From the cell containing the given text, extract its center point as [x, y] coordinate. 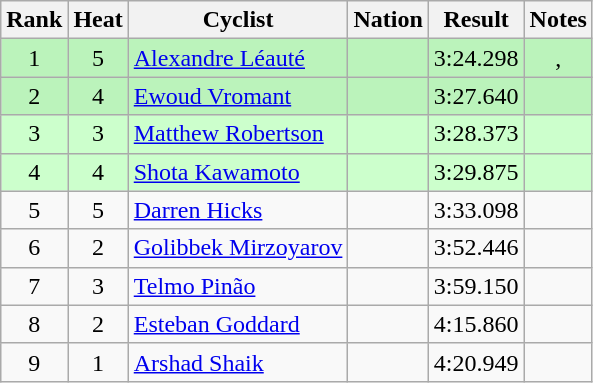
Alexandre Léauté [238, 58]
Cyclist [238, 20]
Darren Hicks [238, 210]
3:27.640 [476, 96]
Golibbek Mirzoyarov [238, 248]
6 [34, 248]
3:28.373 [476, 134]
Heat [98, 20]
4:20.949 [476, 362]
3:33.098 [476, 210]
8 [34, 324]
Esteban Goddard [238, 324]
Arshad Shaik [238, 362]
Rank [34, 20]
Notes [558, 20]
4:15.860 [476, 324]
Telmo Pinão [238, 286]
Ewoud Vromant [238, 96]
Nation [388, 20]
Matthew Robertson [238, 134]
Result [476, 20]
7 [34, 286]
3:24.298 [476, 58]
3:52.446 [476, 248]
9 [34, 362]
3:29.875 [476, 172]
Shota Kawamoto [238, 172]
, [558, 58]
3:59.150 [476, 286]
